Return (X, Y) of the center of cell containing provided text 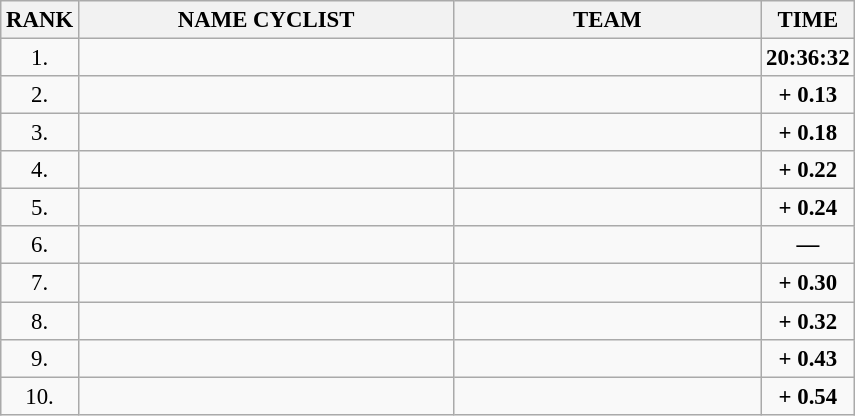
TEAM (608, 20)
5. (40, 208)
NAME CYCLIST (266, 20)
+ 0.24 (808, 208)
1. (40, 58)
TIME (808, 20)
10. (40, 396)
6. (40, 245)
+ 0.22 (808, 170)
+ 0.13 (808, 95)
+ 0.43 (808, 358)
7. (40, 283)
— (808, 245)
2. (40, 95)
9. (40, 358)
+ 0.30 (808, 283)
+ 0.32 (808, 321)
4. (40, 170)
RANK (40, 20)
+ 0.18 (808, 133)
+ 0.54 (808, 396)
8. (40, 321)
3. (40, 133)
20:36:32 (808, 58)
